Scan for the cell matching the given text and deliver its [x, y] coordinate at center. 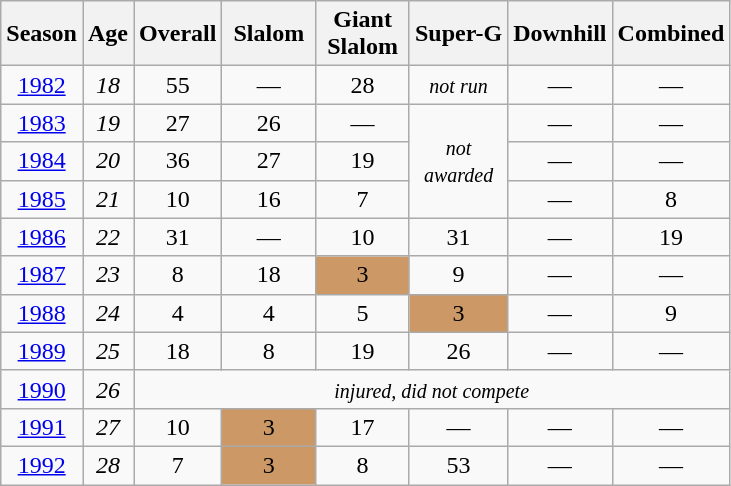
Slalom [269, 34]
Super-G [458, 34]
1992 [42, 465]
53 [458, 465]
17 [363, 427]
Giant Slalom [363, 34]
23 [108, 275]
not run [458, 85]
25 [108, 351]
injured, did not compete [432, 389]
24 [108, 313]
Age [108, 34]
1986 [42, 237]
1984 [42, 161]
1990 [42, 389]
36 [178, 161]
55 [178, 85]
1989 [42, 351]
Overall [178, 34]
Season [42, 34]
20 [108, 161]
1991 [42, 427]
1985 [42, 199]
1983 [42, 123]
5 [363, 313]
1987 [42, 275]
Downhill [560, 34]
16 [269, 199]
not awarded [458, 161]
1988 [42, 313]
1982 [42, 85]
22 [108, 237]
Combined [671, 34]
21 [108, 199]
